Locate the cell with the specified text and output its [X, Y] center coordinate. 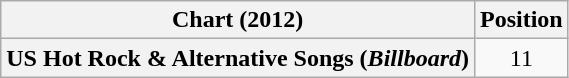
11 [521, 58]
Chart (2012) [238, 20]
US Hot Rock & Alternative Songs (Billboard) [238, 58]
Position [521, 20]
